Determine the [x, y] coordinate at the center of the cell enclosing the given text.  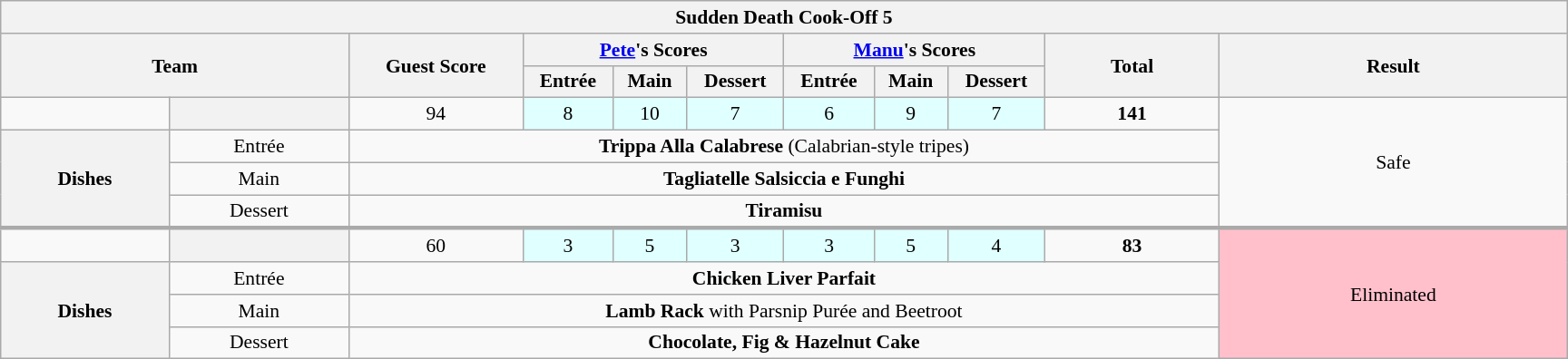
Sudden Death Cook-Off 5 [784, 17]
141 [1132, 114]
6 [829, 114]
9 [911, 114]
Team [175, 65]
Result [1393, 65]
94 [436, 114]
60 [436, 245]
Lamb Rack with Parsnip Purée and Beetroot [784, 311]
Trippa Alla Calabrese (Calabrian-style tripes) [784, 147]
Safe [1393, 163]
Chocolate, Fig & Hazelnut Cake [784, 343]
Eliminated [1393, 294]
Tiramisu [784, 212]
Guest Score [436, 65]
Total [1132, 65]
4 [996, 245]
Tagliatelle Salsiccia e Funghi [784, 179]
8 [568, 114]
Pete's Scores [653, 50]
Chicken Liver Parfait [784, 278]
10 [650, 114]
Manu's Scores [915, 50]
83 [1132, 245]
